Identify which cell holds the provided text, then report its [X, Y] central coordinate. 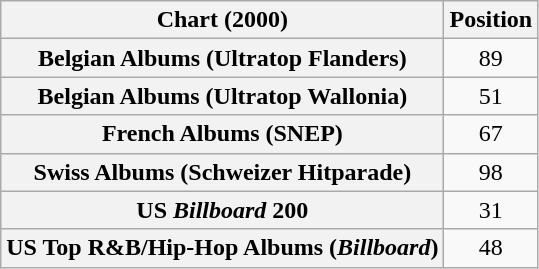
Chart (2000) [222, 20]
98 [491, 172]
US Billboard 200 [222, 210]
31 [491, 210]
Swiss Albums (Schweizer Hitparade) [222, 172]
Belgian Albums (Ultratop Flanders) [222, 58]
89 [491, 58]
Position [491, 20]
67 [491, 134]
51 [491, 96]
French Albums (SNEP) [222, 134]
48 [491, 248]
US Top R&B/Hip-Hop Albums (Billboard) [222, 248]
Belgian Albums (Ultratop Wallonia) [222, 96]
